Search for the cell housing the specified text and yield its (x, y) center coordinate. 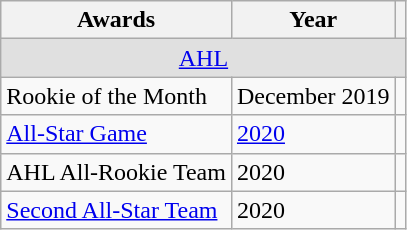
All-Star Game (116, 134)
AHL All-Rookie Team (116, 172)
Rookie of the Month (116, 96)
Year (313, 20)
Second All-Star Team (116, 210)
December 2019 (313, 96)
AHL (204, 58)
Awards (116, 20)
